Output the (X, Y) coordinate of the center of the cell containing the given text.  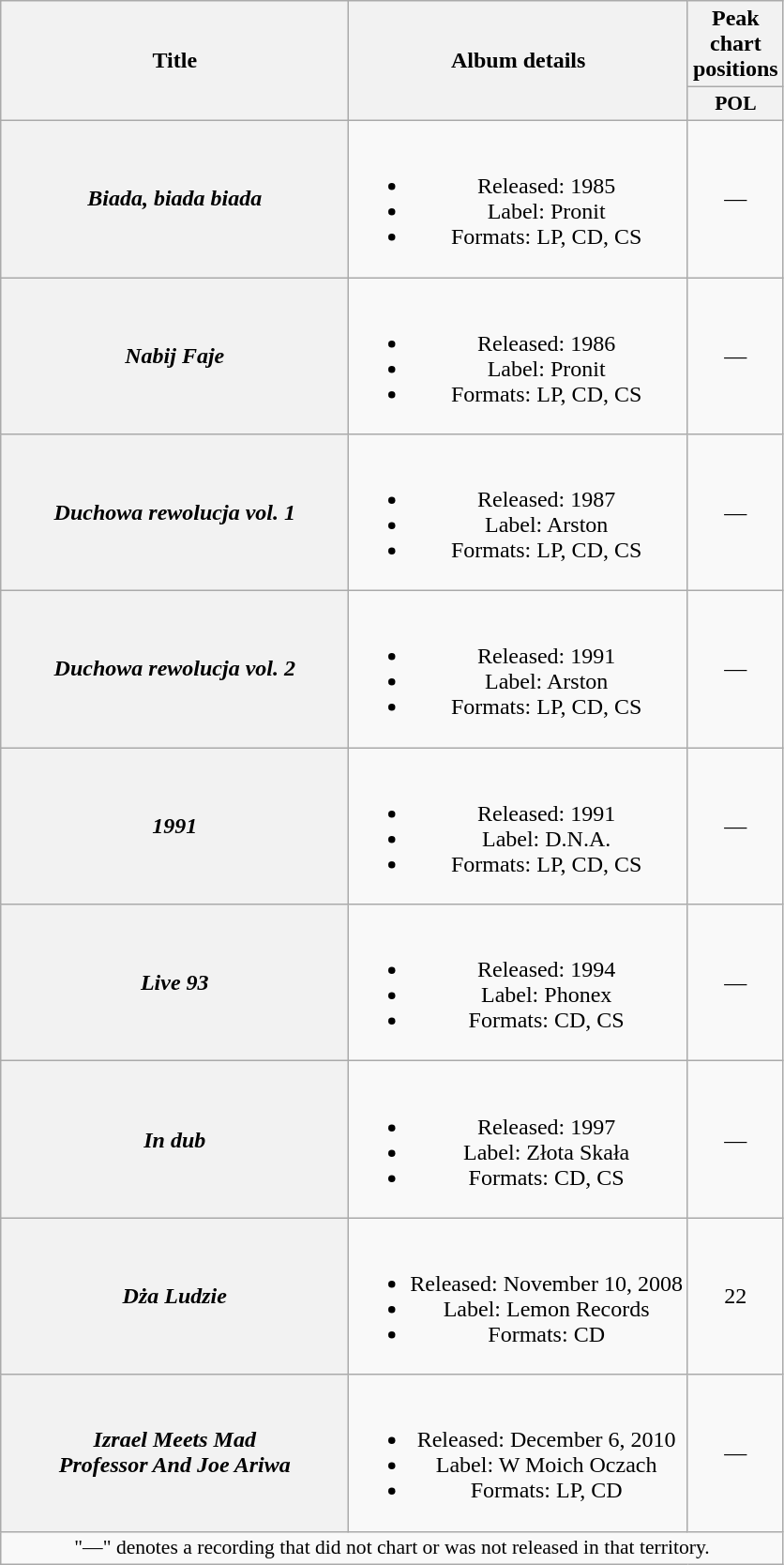
Released: 1991Label: D.N.A.Formats: LP, CD, CS (519, 826)
Released: November 10, 2008Label: Lemon RecordsFormats: CD (519, 1297)
Released: 1994Label: PhonexFormats: CD, CS (519, 983)
Izrael Meets MadProfessor And Joe Ariwa (174, 1452)
Released: 1997Label: Złota SkałaFormats: CD, CS (519, 1139)
22 (735, 1297)
1991 (174, 826)
Released: December 6, 2010Label: W Moich OczachFormats: LP, CD (519, 1452)
Live 93 (174, 983)
POL (735, 104)
Nabij Faje (174, 357)
Released: 1987Label: ArstonFormats: LP, CD, CS (519, 512)
Released: 1991Label: ArstonFormats: LP, CD, CS (519, 670)
Biada, biada biada (174, 199)
Released: 1986Label: PronitFormats: LP, CD, CS (519, 357)
Duchowa rewolucja vol. 1 (174, 512)
"—" denotes a recording that did not chart or was not released in that territory. (392, 1548)
In dub (174, 1139)
Dża Ludzie (174, 1297)
Released: 1985Label: PronitFormats: LP, CD, CS (519, 199)
Peak chart positions (735, 44)
Title (174, 61)
Duchowa rewolucja vol. 2 (174, 670)
Album details (519, 61)
